Locate the cell with the specified text and output its [x, y] center coordinate. 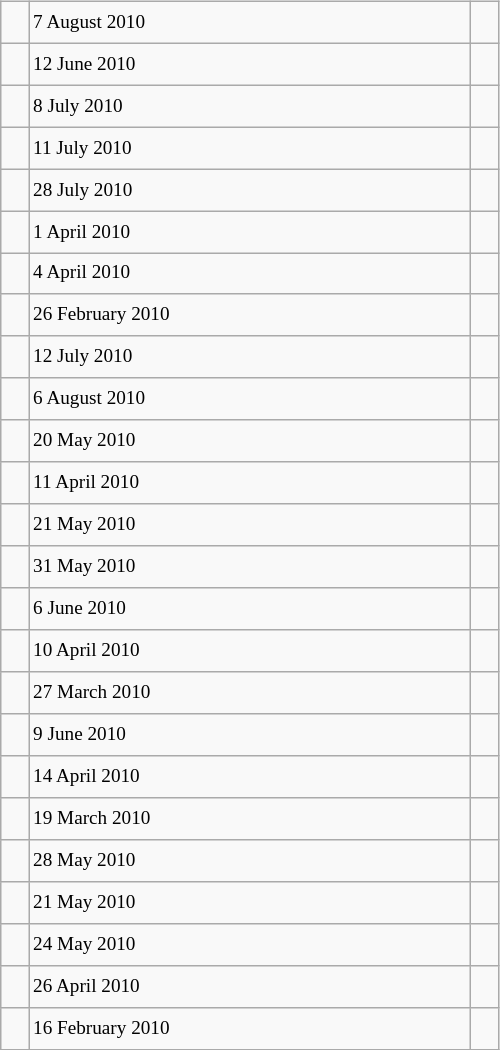
26 February 2010 [249, 315]
20 May 2010 [249, 441]
8 July 2010 [249, 106]
7 August 2010 [249, 22]
9 June 2010 [249, 735]
1 April 2010 [249, 232]
6 June 2010 [249, 609]
16 February 2010 [249, 1028]
12 June 2010 [249, 64]
28 May 2010 [249, 861]
4 April 2010 [249, 274]
26 April 2010 [249, 986]
31 May 2010 [249, 567]
11 April 2010 [249, 483]
14 April 2010 [249, 777]
10 April 2010 [249, 651]
12 July 2010 [249, 357]
11 July 2010 [249, 148]
28 July 2010 [249, 190]
19 March 2010 [249, 819]
6 August 2010 [249, 399]
27 March 2010 [249, 693]
24 May 2010 [249, 944]
